Extract the [x, y] coordinate from the center of the cell holding the provided text.  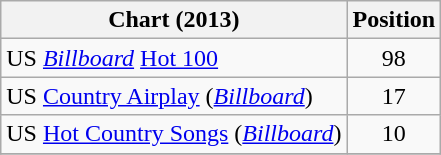
Chart (2013) [174, 20]
Position [394, 20]
10 [394, 134]
98 [394, 58]
US Country Airplay (Billboard) [174, 96]
US Billboard Hot 100 [174, 58]
US Hot Country Songs (Billboard) [174, 134]
17 [394, 96]
